From the cell containing the given text, extract its center point as [X, Y] coordinate. 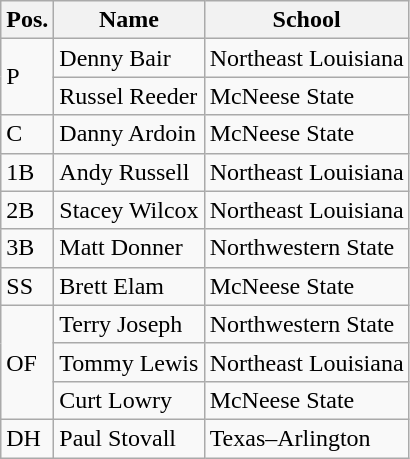
Terry Joseph [129, 324]
Matt Donner [129, 248]
Andy Russell [129, 172]
Texas–Arlington [306, 438]
Stacey Wilcox [129, 210]
3B [28, 248]
1B [28, 172]
Pos. [28, 20]
Danny Ardoin [129, 134]
SS [28, 286]
School [306, 20]
Curt Lowry [129, 400]
P [28, 77]
DH [28, 438]
2B [28, 210]
Denny Bair [129, 58]
Name [129, 20]
Brett Elam [129, 286]
C [28, 134]
Tommy Lewis [129, 362]
OF [28, 362]
Russel Reeder [129, 96]
Paul Stovall [129, 438]
